From the cell containing the given text, extract its center point as [X, Y] coordinate. 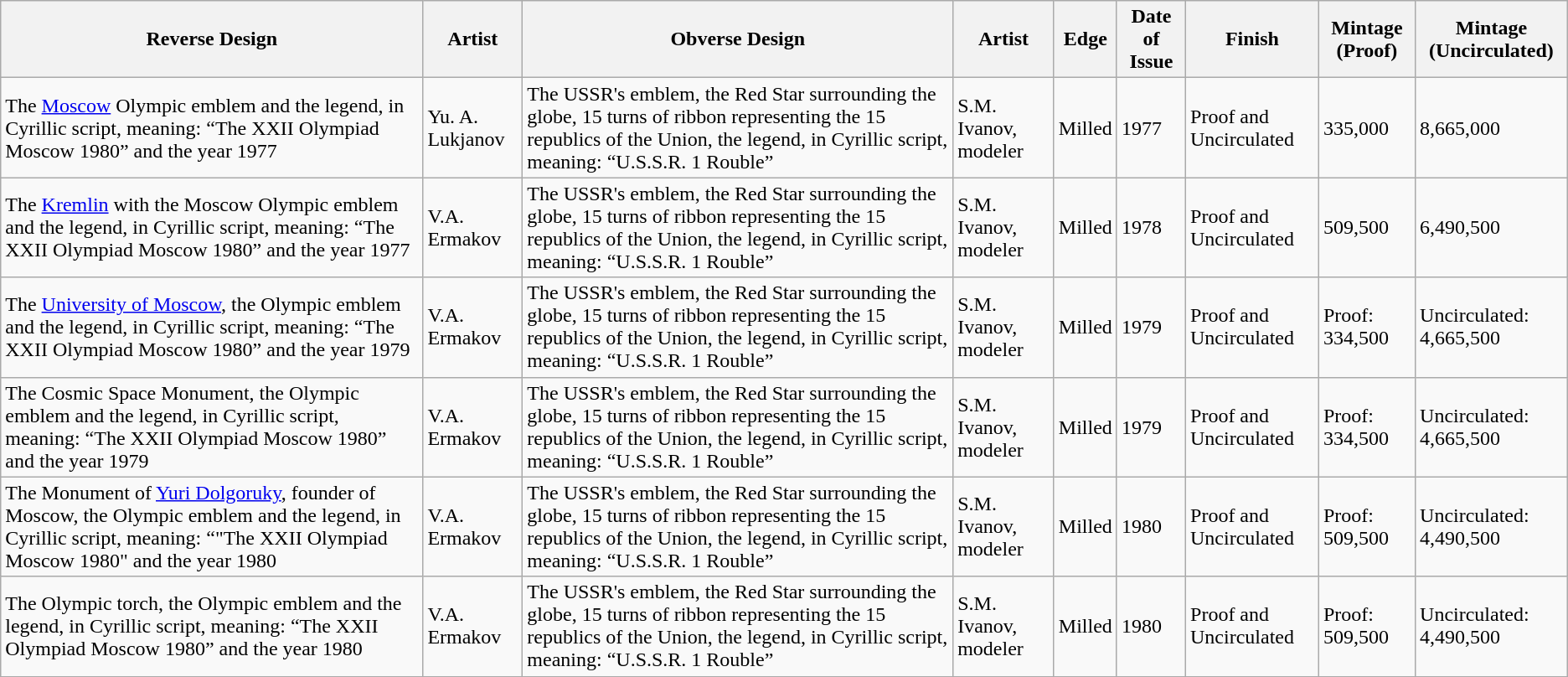
Mintage (Uncirculated) [1492, 39]
The Cosmic Space Monument, the Olympic emblem and the legend, in Cyrillic script, meaning: “The XXII Olympiad Moscow 1980” and the year 1979 [212, 427]
The Kremlin with the Moscow Olympic emblem and the legend, in Cyrillic script, meaning: “The XXII Olympiad Moscow 1980” and the year 1977 [212, 228]
The University of Moscow, the Olympic emblem and the legend, in Cyrillic script, meaning: “The XXII Olympiad Moscow 1980” and the year 1979 [212, 327]
Date of Issue [1151, 39]
Obverse Design [738, 39]
Mintage (Proof) [1367, 39]
Finish [1253, 39]
Reverse Design [212, 39]
335,000 [1367, 127]
6,490,500 [1492, 228]
8,665,000 [1492, 127]
1978 [1151, 228]
1977 [1151, 127]
509,500 [1367, 228]
The Moscow Olympic emblem and the legend, in Cyrillic script, meaning: “The XXII Olympiad Moscow 1980” and the year 1977 [212, 127]
Yu. A. Lukjanov [472, 127]
Edge [1086, 39]
The Olympic torch, the Olympic emblem and the legend, in Cyrillic script, meaning: “The XXII Olympiad Moscow 1980” and the year 1980 [212, 627]
